Determine the (x, y) coordinate at the center of the cell enclosing the given text.  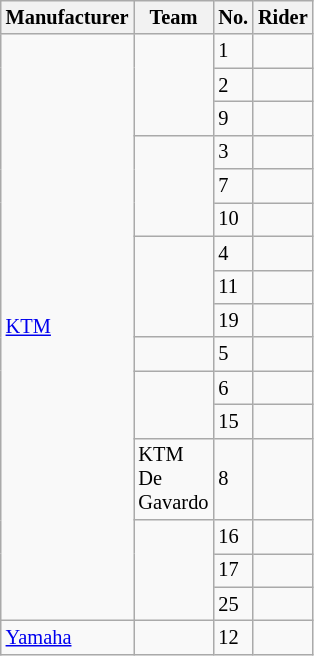
19 (233, 320)
5 (233, 354)
8 (233, 479)
2 (233, 85)
9 (233, 118)
Yamaha (68, 637)
6 (233, 388)
KTM De Gavardo (174, 479)
No. (233, 17)
10 (233, 219)
Manufacturer (68, 17)
KTM (68, 327)
3 (233, 152)
25 (233, 604)
16 (233, 537)
15 (233, 421)
11 (233, 287)
1 (233, 51)
4 (233, 253)
Rider (283, 17)
12 (233, 637)
17 (233, 570)
Team (174, 17)
7 (233, 186)
